Scan for the cell matching the given text and deliver its [x, y] coordinate at center. 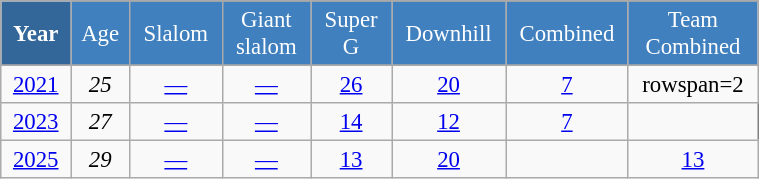
TeamCombined [692, 34]
Slalom [176, 34]
27 [100, 122]
2021 [36, 85]
2025 [36, 160]
Giantslalom [266, 34]
Combined [568, 34]
12 [449, 122]
2023 [36, 122]
26 [352, 85]
29 [100, 160]
25 [100, 85]
rowspan=2 [692, 85]
Year [36, 34]
Age [100, 34]
Super G [352, 34]
Downhill [449, 34]
14 [352, 122]
